Search for the cell housing the specified text and yield its (X, Y) center coordinate. 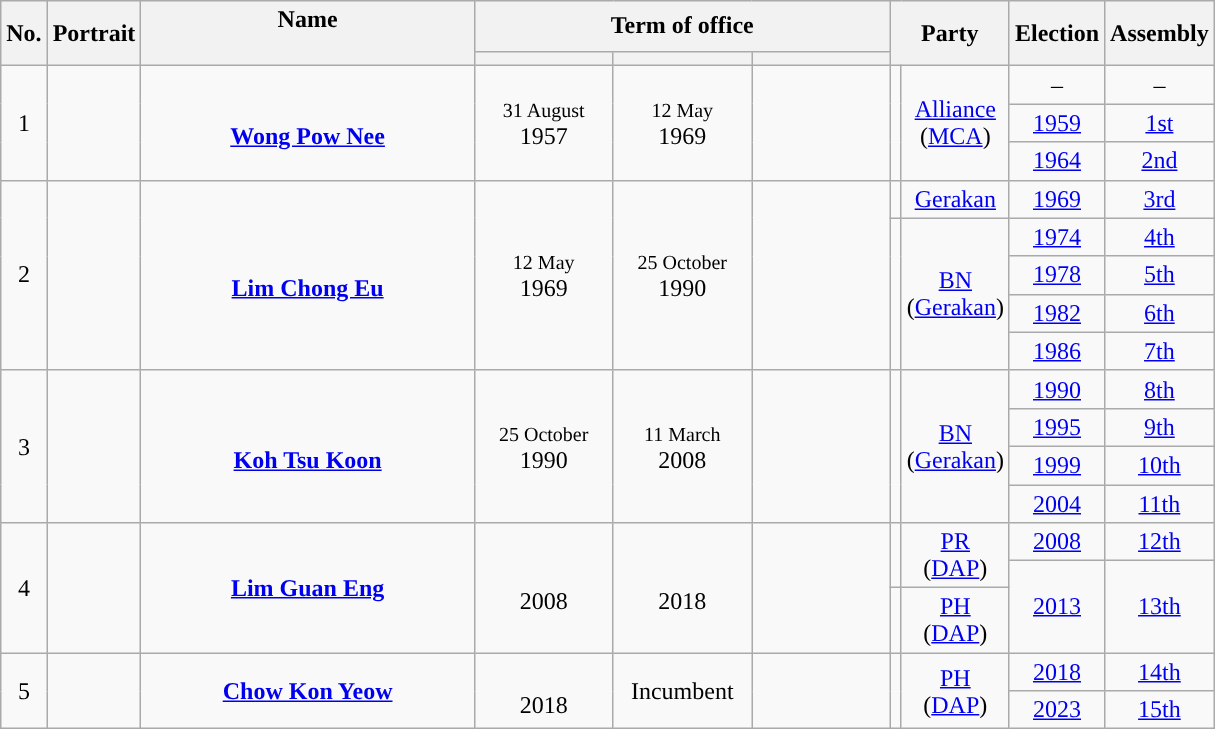
12th (1160, 542)
1995 (1056, 427)
Term of office (682, 26)
1982 (1056, 313)
11th (1160, 503)
8th (1160, 389)
Gerakan (955, 199)
Party (950, 34)
1990 (1056, 389)
15th (1160, 710)
4th (1160, 237)
5th (1160, 275)
Name (308, 34)
10th (1160, 465)
3 (24, 446)
7th (1160, 351)
Lim Guan Eng (308, 588)
5 (24, 691)
1969 (1056, 199)
31 August1957 (544, 123)
9th (1160, 427)
6th (1160, 313)
1974 (1056, 237)
No. (24, 34)
Wong Pow Nee (308, 123)
Portrait (94, 34)
1 (24, 123)
2023 (1056, 710)
1964 (1056, 161)
2004 (1056, 503)
13th (1160, 607)
2 (24, 275)
1986 (1056, 351)
Alliance(MCA) (955, 123)
1999 (1056, 465)
1st (1160, 123)
14th (1160, 672)
11 March2008 (682, 446)
Incumbent (682, 691)
PR(DAP) (955, 556)
3rd (1160, 199)
1978 (1056, 275)
Lim Chong Eu (308, 275)
Election (1056, 34)
4 (24, 588)
Koh Tsu Koon (308, 446)
Chow Kon Yeow (308, 691)
2nd (1160, 161)
1959 (1056, 123)
Assembly (1160, 34)
2013 (1056, 607)
